Provide the [x, y] coordinate of the cell's center where the given text is located.  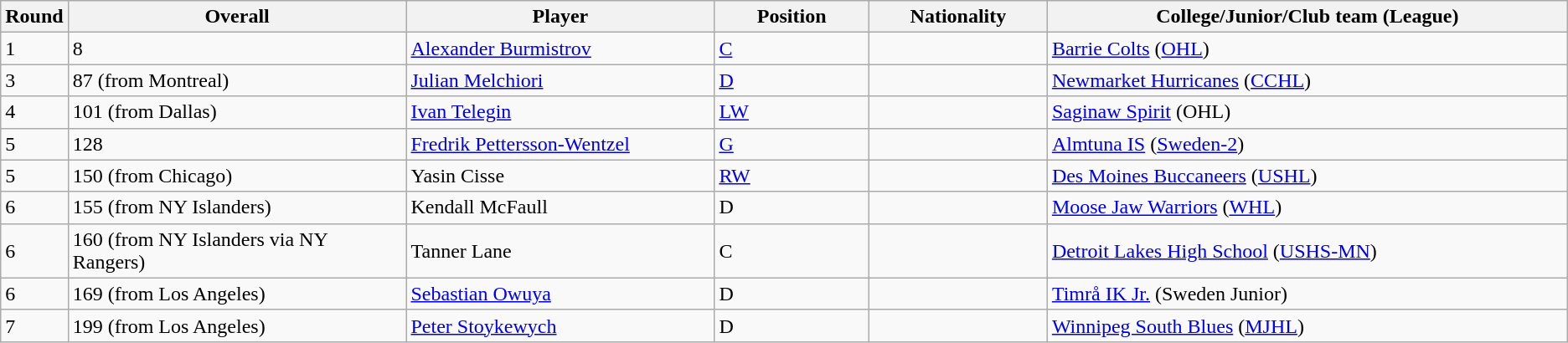
G [792, 144]
Almtuna IS (Sweden-2) [1307, 144]
RW [792, 176]
8 [237, 49]
Alexander Burmistrov [560, 49]
155 (from NY Islanders) [237, 207]
Kendall McFaull [560, 207]
Overall [237, 17]
199 (from Los Angeles) [237, 325]
150 (from Chicago) [237, 176]
Peter Stoykewych [560, 325]
Yasin Cisse [560, 176]
Julian Melchiori [560, 80]
Sebastian Owuya [560, 294]
Player [560, 17]
Fredrik Pettersson-Wentzel [560, 144]
87 (from Montreal) [237, 80]
160 (from NY Islanders via NY Rangers) [237, 251]
Detroit Lakes High School (USHS-MN) [1307, 251]
Position [792, 17]
College/Junior/Club team (League) [1307, 17]
101 (from Dallas) [237, 112]
LW [792, 112]
169 (from Los Angeles) [237, 294]
1 [34, 49]
128 [237, 144]
Ivan Telegin [560, 112]
Moose Jaw Warriors (WHL) [1307, 207]
Des Moines Buccaneers (USHL) [1307, 176]
7 [34, 325]
Winnipeg South Blues (MJHL) [1307, 325]
Round [34, 17]
3 [34, 80]
Saginaw Spirit (OHL) [1307, 112]
Newmarket Hurricanes (CCHL) [1307, 80]
Timrå IK Jr. (Sweden Junior) [1307, 294]
4 [34, 112]
Nationality [958, 17]
Barrie Colts (OHL) [1307, 49]
Tanner Lane [560, 251]
